From the cell containing the given text, extract its center point as (X, Y) coordinate. 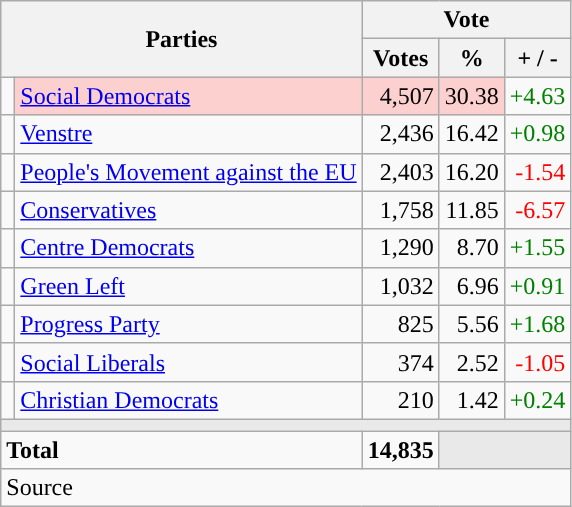
1,758 (400, 210)
14,835 (400, 449)
210 (400, 400)
6.96 (472, 286)
+0.24 (538, 400)
% (472, 58)
+4.63 (538, 96)
8.70 (472, 248)
374 (400, 362)
+ / - (538, 58)
-1.05 (538, 362)
+0.98 (538, 134)
4,507 (400, 96)
-6.57 (538, 210)
2,436 (400, 134)
5.56 (472, 324)
Venstre (188, 134)
1,032 (400, 286)
+0.91 (538, 286)
Christian Democrats (188, 400)
16.20 (472, 172)
-1.54 (538, 172)
Vote (466, 20)
Conservatives (188, 210)
+1.55 (538, 248)
People's Movement against the EU (188, 172)
1.42 (472, 400)
11.85 (472, 210)
2,403 (400, 172)
Social Democrats (188, 96)
Total (182, 449)
Social Liberals (188, 362)
Centre Democrats (188, 248)
30.38 (472, 96)
1,290 (400, 248)
2.52 (472, 362)
Parties (182, 39)
Votes (400, 58)
Green Left (188, 286)
16.42 (472, 134)
Progress Party (188, 324)
825 (400, 324)
+1.68 (538, 324)
Source (286, 488)
